Output the [x, y] coordinate of the center of the cell containing the given text.  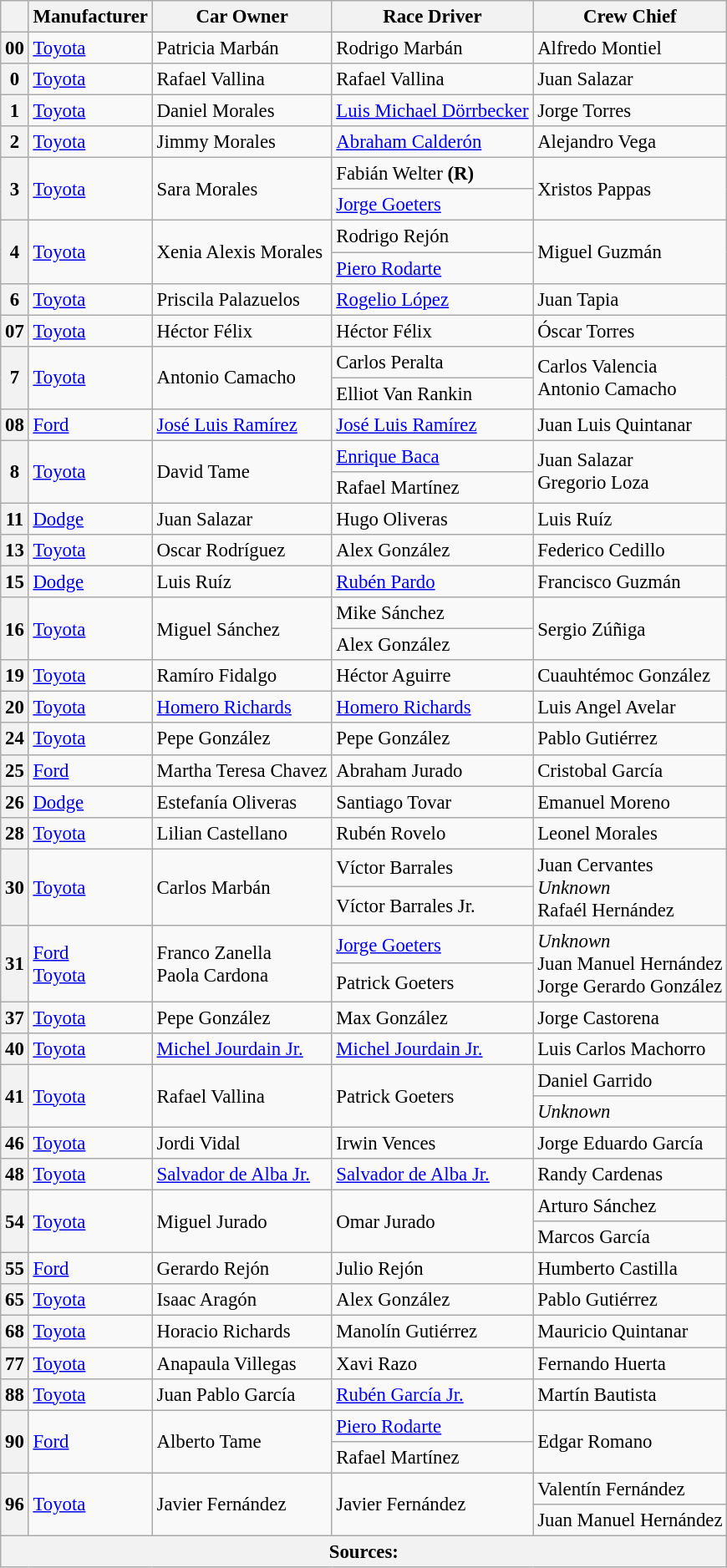
Fabián Welter (R) [433, 174]
8 [15, 471]
Santiago Tovar [433, 802]
2 [15, 142]
65 [15, 1301]
Luis Carlos Machorro [630, 1049]
48 [15, 1175]
31 [15, 964]
Valentín Fernández [630, 1489]
Rodrigo Marbán [433, 48]
15 [15, 582]
46 [15, 1144]
Ford Toyota [90, 964]
96 [15, 1504]
Sources: [364, 1551]
Xavi Razo [433, 1363]
Priscila Palazuelos [242, 299]
55 [15, 1269]
Mike Sánchez [433, 613]
07 [15, 331]
Oscar Rodríguez [242, 551]
Marcos García [630, 1237]
Federico Cedillo [630, 551]
Manolín Gutiérrez [433, 1332]
Irwin Vences [433, 1144]
Fernando Huerta [630, 1363]
Juan Tapia [630, 299]
Rogelio López [433, 299]
Cristobal García [630, 770]
Óscar Torres [630, 331]
Emanuel Moreno [630, 802]
00 [15, 48]
David Tame [242, 471]
Unknown Juan Manuel Hernández Jorge Gerardo González [630, 964]
Alberto Tame [242, 1442]
7 [15, 378]
Daniel Morales [242, 111]
Julio Rejón [433, 1269]
Abraham Calderón [433, 142]
4 [15, 252]
16 [15, 628]
Manufacturer [90, 17]
1 [15, 111]
Juan Manuel Hernández [630, 1520]
6 [15, 299]
77 [15, 1363]
Sergio Zúñiga [630, 628]
Rubén Rovelo [433, 833]
88 [15, 1394]
Mauricio Quintanar [630, 1332]
Juan Pablo García [242, 1394]
20 [15, 708]
Alejandro Vega [630, 142]
Isaac Aragón [242, 1301]
Antonio Camacho [242, 378]
Martín Bautista [630, 1394]
Rubén García Jr. [433, 1394]
Cuauhtémoc González [630, 676]
Rodrigo Rejón [433, 236]
Estefanía Oliveras [242, 802]
Héctor Aguirre [433, 676]
28 [15, 833]
13 [15, 551]
Horacio Richards [242, 1332]
Juan Salazar Gregorio Loza [630, 471]
Arturo Sánchez [630, 1206]
Francisco Guzmán [630, 582]
Carlos Marbán [242, 887]
Jimmy Morales [242, 142]
11 [15, 519]
Jorge Torres [630, 111]
Miguel Sánchez [242, 628]
Humberto Castilla [630, 1269]
Miguel Guzmán [630, 252]
90 [15, 1442]
Race Driver [433, 17]
0 [15, 79]
Juan Luis Quintanar [630, 425]
Ramíro Fidalgo [242, 676]
Elliot Van Rankin [433, 393]
Edgar Romano [630, 1442]
Luis Michael Dörrbecker [433, 111]
68 [15, 1332]
Gerardo Rejón [242, 1269]
19 [15, 676]
Crew Chief [630, 17]
Xenia Alexis Morales [242, 252]
Alfredo Montiel [630, 48]
54 [15, 1221]
Randy Cardenas [630, 1175]
30 [15, 887]
Rubén Pardo [433, 582]
Enrique Baca [433, 456]
Abraham Jurado [433, 770]
Xristos Pappas [630, 189]
Franco Zanella Paola Cardona [242, 964]
Sara Morales [242, 189]
24 [15, 739]
Leonel Morales [630, 833]
25 [15, 770]
Luis Angel Avelar [630, 708]
Martha Teresa Chavez [242, 770]
Jorge Eduardo García [630, 1144]
Daniel Garrido [630, 1080]
Juan Cervantes Unknown Rafaél Hernández [630, 887]
37 [15, 1017]
26 [15, 802]
Hugo Oliveras [433, 519]
Carlos Valencia Antonio Camacho [630, 378]
41 [15, 1096]
Patricia Marbán [242, 48]
Miguel Jurado [242, 1221]
Unknown [630, 1112]
3 [15, 189]
Jorge Castorena [630, 1017]
Jordi Vidal [242, 1144]
08 [15, 425]
Anapaula Villegas [242, 1363]
Max González [433, 1017]
Víctor Barrales [433, 868]
Car Owner [242, 17]
Lilian Castellano [242, 833]
Carlos Peralta [433, 362]
Omar Jurado [433, 1221]
40 [15, 1049]
Víctor Barrales Jr. [433, 906]
